From the cell containing the given text, extract its center point as (x, y) coordinate. 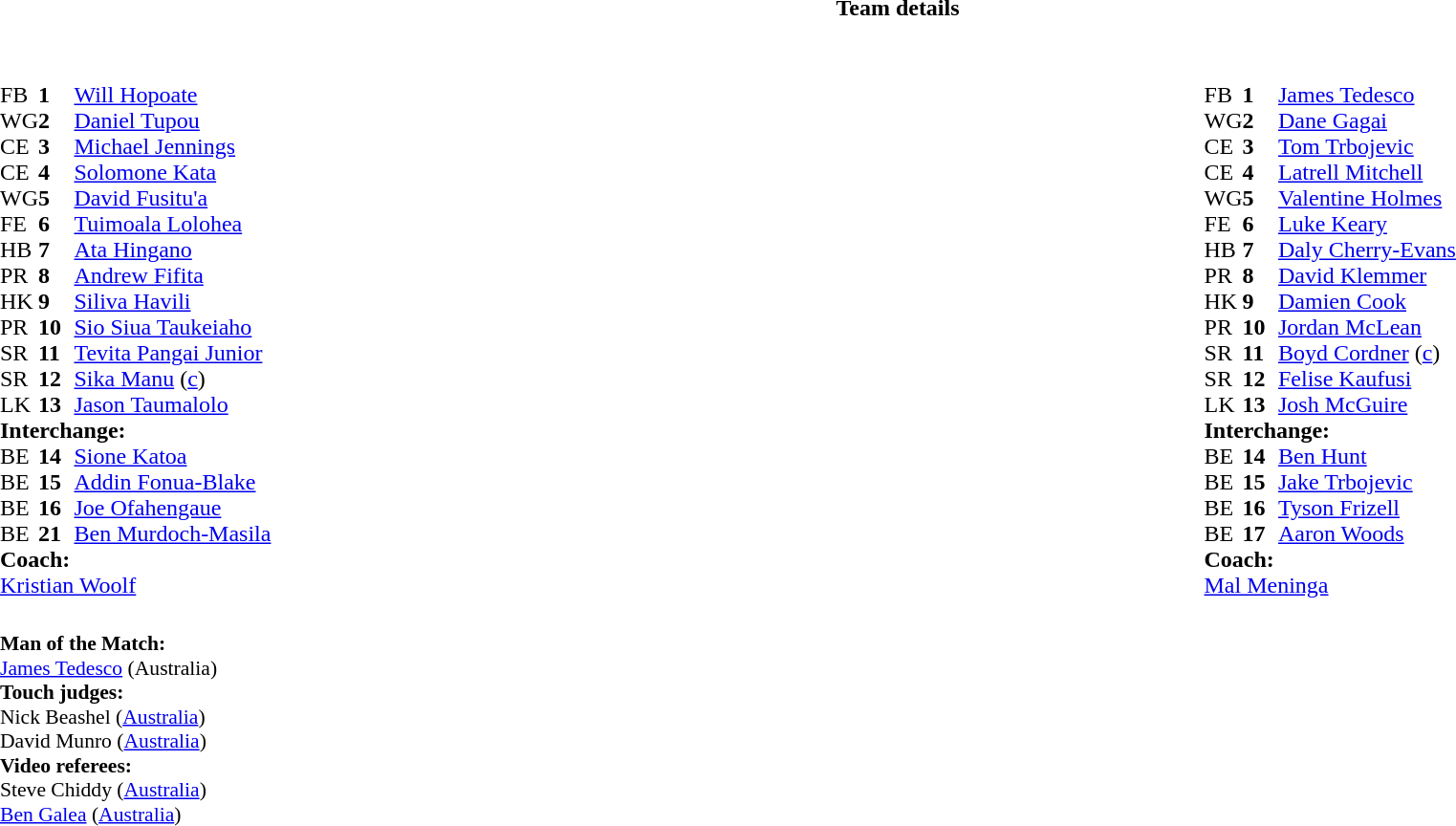
Michael Jennings (172, 147)
Sio Siua Taukeiaho (172, 327)
Addin Fonua-Blake (172, 482)
Joe Ofahengaue (172, 509)
Sika Manu (c) (172, 379)
Jordan McLean (1367, 327)
Tuimoala Lolohea (172, 224)
Solomone Kata (172, 172)
Luke Keary (1367, 224)
Josh McGuire (1367, 405)
Aaron Woods (1367, 533)
James Tedesco (1367, 96)
Siliva Havili (172, 302)
Tom Trbojevic (1367, 147)
17 (1261, 533)
Will Hopoate (172, 96)
21 (56, 533)
Kristian Woolf (153, 585)
Jason Taumalolo (172, 405)
Sione Katoa (172, 457)
Ben Hunt (1367, 457)
Latrell Mitchell (1367, 172)
Jake Trbojevic (1367, 482)
David Klemmer (1367, 275)
Ata Hingano (172, 250)
Ben Murdoch-Masila (172, 533)
Tevita Pangai Junior (172, 354)
Felise Kaufusi (1367, 379)
Andrew Fifita (172, 275)
Boyd Cordner (c) (1367, 354)
Valentine Holmes (1367, 199)
Daniel Tupou (172, 120)
Damien Cook (1367, 302)
Tyson Frizell (1367, 509)
Daly Cherry-Evans (1367, 250)
Dane Gagai (1367, 120)
David Fusitu'a (172, 199)
